Capture the cell that displays the provided text and extract its (X, Y) central coordinate. 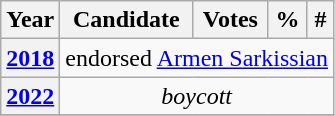
% (288, 20)
Votes (230, 20)
2018 (30, 58)
boycott (197, 96)
endorsed Armen Sarkissian (197, 58)
Year (30, 20)
Candidate (126, 20)
# (320, 20)
2022 (30, 96)
